For the text-containing cell, return its midpoint in [x, y] coordinate format. 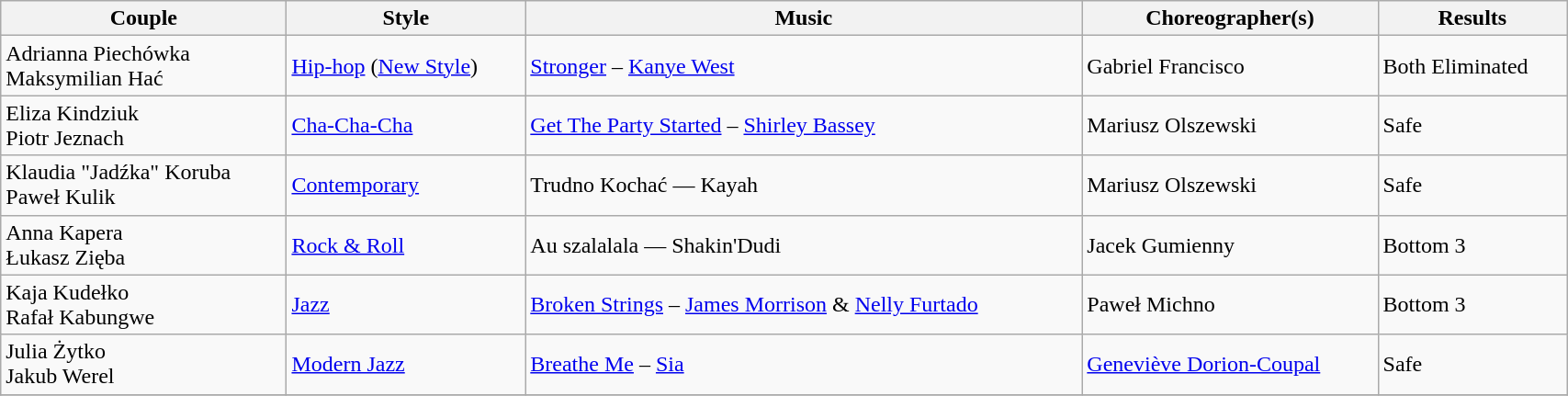
Cha-Cha-Cha [406, 125]
Breathe Me – Sia [804, 364]
Julia ŻytkoJakub Werel [143, 364]
Results [1472, 18]
Couple [143, 18]
Hip-hop (New Style) [406, 66]
Contemporary [406, 186]
Jazz [406, 305]
Klaudia "Jadźka" KorubaPaweł Kulik [143, 186]
Anna KaperaŁukasz Zięba [143, 244]
Jacek Gumienny [1230, 244]
Gabriel Francisco [1230, 66]
Geneviève Dorion-Coupal [1230, 364]
Modern Jazz [406, 364]
Paweł Michno [1230, 305]
Eliza KindziukPiotr Jeznach [143, 125]
Style [406, 18]
Au szalalala — Shakin'Dudi [804, 244]
Adrianna PiechówkaMaksymilian Hać [143, 66]
Trudno Kochać — Kayah [804, 186]
Rock & Roll [406, 244]
Music [804, 18]
Get The Party Started – Shirley Bassey [804, 125]
Stronger – Kanye West [804, 66]
Both Eliminated [1472, 66]
Choreographer(s) [1230, 18]
Broken Strings – James Morrison & Nelly Furtado [804, 305]
Kaja KudełkoRafał Kabungwe [143, 305]
